Output the [X, Y] coordinate of the center of the cell containing the given text.  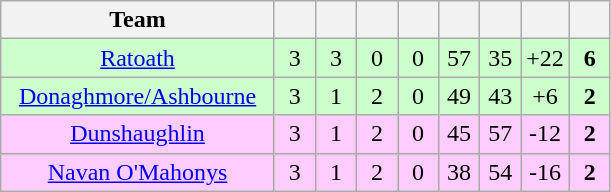
Dunshaughlin [138, 134]
Team [138, 20]
+22 [546, 58]
6 [590, 58]
38 [460, 172]
35 [500, 58]
+6 [546, 96]
43 [500, 96]
-16 [546, 172]
Donaghmore/Ashbourne [138, 96]
Ratoath [138, 58]
49 [460, 96]
54 [500, 172]
Navan O'Mahonys [138, 172]
45 [460, 134]
-12 [546, 134]
